Pinpoint the cell where the given text exists, returning its [x, y] midpoint coordinate. 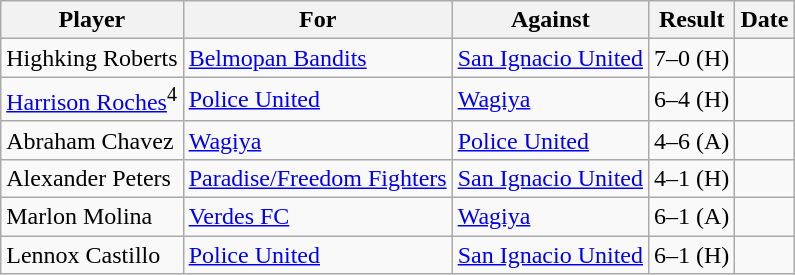
Marlon Molina [92, 217]
Verdes FC [318, 217]
Abraham Chavez [92, 140]
Player [92, 20]
Paradise/Freedom Fighters [318, 178]
4–1 (H) [692, 178]
7–0 (H) [692, 58]
Harrison Roches4 [92, 100]
6–1 (A) [692, 217]
6–4 (H) [692, 100]
Highking Roberts [92, 58]
Alexander Peters [92, 178]
Lennox Castillo [92, 255]
Date [764, 20]
Result [692, 20]
6–1 (H) [692, 255]
For [318, 20]
Belmopan Bandits [318, 58]
4–6 (A) [692, 140]
Against [550, 20]
